From the cell containing the given text, extract its center point as [x, y] coordinate. 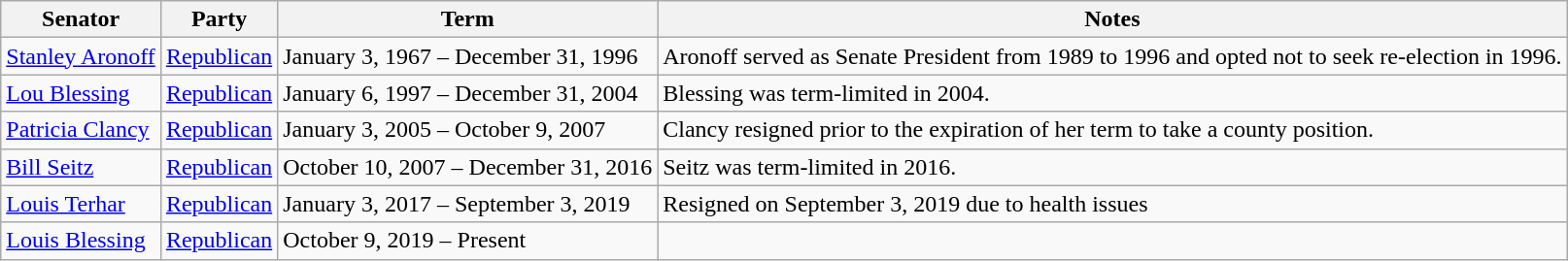
Bill Seitz [82, 167]
Resigned on September 3, 2019 due to health issues [1112, 204]
Notes [1112, 19]
Blessing was term-limited in 2004. [1112, 93]
Louis Terhar [82, 204]
Senator [82, 19]
Party [219, 19]
Lou Blessing [82, 93]
January 3, 2017 – September 3, 2019 [468, 204]
January 6, 1997 – December 31, 2004 [468, 93]
January 3, 1967 – December 31, 1996 [468, 56]
October 9, 2019 – Present [468, 241]
Louis Blessing [82, 241]
Stanley Aronoff [82, 56]
Clancy resigned prior to the expiration of her term to take a county position. [1112, 130]
Aronoff served as Senate President from 1989 to 1996 and opted not to seek re-election in 1996. [1112, 56]
Patricia Clancy [82, 130]
October 10, 2007 – December 31, 2016 [468, 167]
January 3, 2005 – October 9, 2007 [468, 130]
Term [468, 19]
Seitz was term-limited in 2016. [1112, 167]
